Output the (x, y) coordinate of the center of the cell containing the given text.  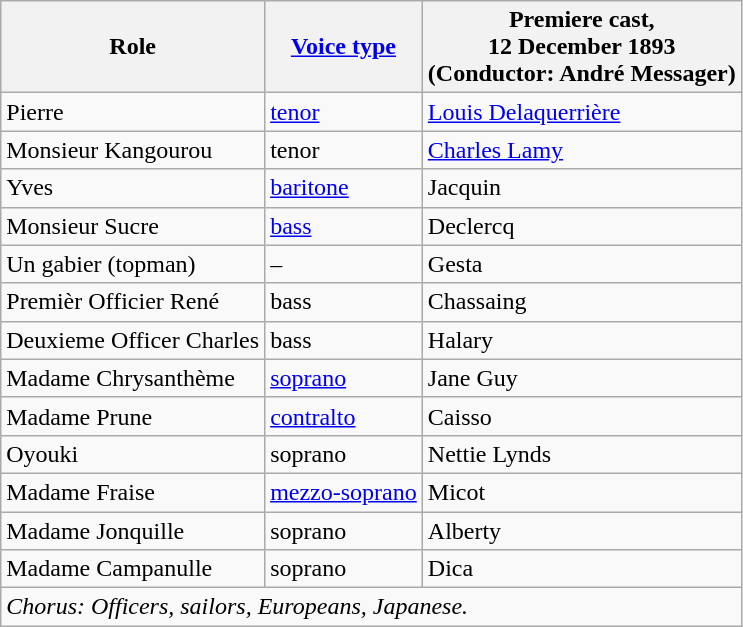
Louis Delaquerrière (582, 112)
Deuxieme Officer Charles (133, 340)
Oyouki (133, 454)
Alberty (582, 531)
Pierre (133, 112)
Gesta (582, 264)
Madame Prune (133, 416)
Jane Guy (582, 378)
Premièr Officier René (133, 302)
– (344, 264)
Voice type (344, 47)
Madame Chrysanthème (133, 378)
Micot (582, 492)
Chorus: Officers, sailors, Europeans, Japanese. (372, 607)
Charles Lamy (582, 150)
Chassaing (582, 302)
Madame Campanulle (133, 569)
Halary (582, 340)
Monsieur Kangourou (133, 150)
Un gabier (topman) (133, 264)
Monsieur Sucre (133, 226)
Premiere cast,12 December 1893(Conductor: André Messager) (582, 47)
Declercq (582, 226)
Role (133, 47)
Yves (133, 188)
baritone (344, 188)
Nettie Lynds (582, 454)
Jacquin (582, 188)
Dica (582, 569)
contralto (344, 416)
Caisso (582, 416)
mezzo-soprano (344, 492)
Madame Fraise (133, 492)
Madame Jonquille (133, 531)
